Locate the cell with the specified text and output its (X, Y) center coordinate. 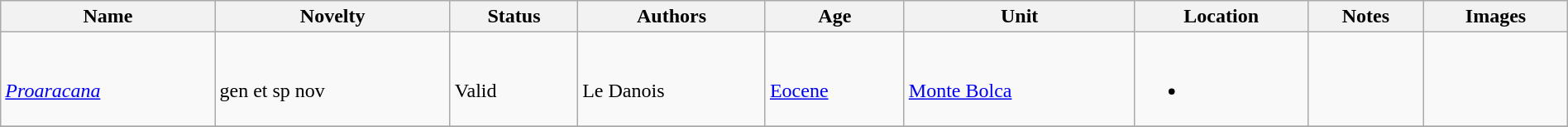
gen et sp nov (332, 80)
Monte Bolca (1019, 80)
Notes (1366, 17)
Authors (672, 17)
Unit (1019, 17)
Proaracana (108, 80)
Status (514, 17)
Eocene (834, 80)
Novelty (332, 17)
Images (1496, 17)
Le Danois (672, 80)
Valid (514, 80)
Age (834, 17)
Location (1221, 17)
Name (108, 17)
